Capture the cell that displays the provided text and extract its (X, Y) central coordinate. 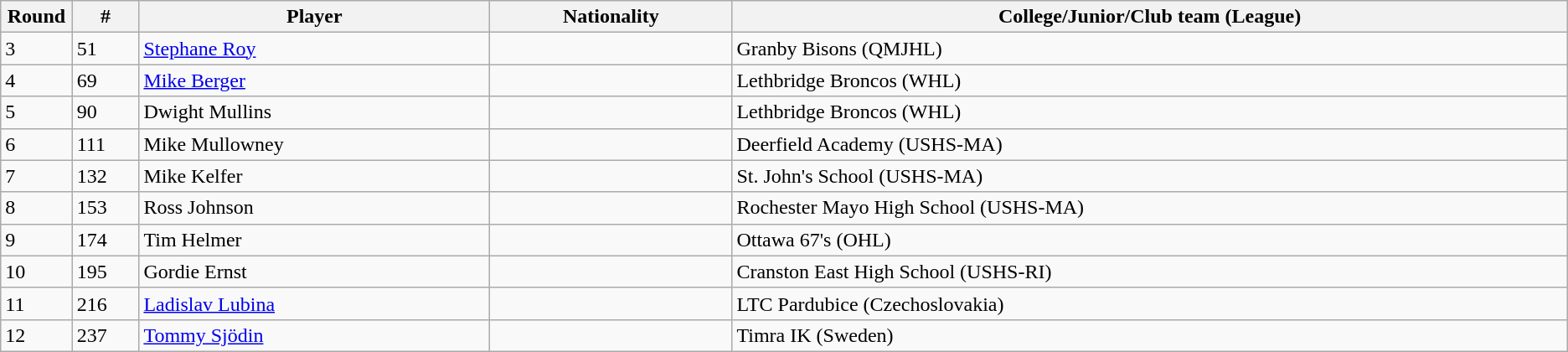
Mike Berger (315, 80)
Player (315, 17)
Cranston East High School (USHS-RI) (1149, 272)
Mike Mullowney (315, 144)
Round (37, 17)
8 (37, 208)
132 (106, 176)
5 (37, 112)
90 (106, 112)
Ladislav Lubina (315, 303)
9 (37, 240)
153 (106, 208)
3 (37, 49)
4 (37, 80)
69 (106, 80)
6 (37, 144)
Tim Helmer (315, 240)
11 (37, 303)
174 (106, 240)
Mike Kelfer (315, 176)
Tommy Sjödin (315, 335)
195 (106, 272)
Timra IK (Sweden) (1149, 335)
237 (106, 335)
111 (106, 144)
Ottawa 67's (OHL) (1149, 240)
LTC Pardubice (Czechoslovakia) (1149, 303)
St. John's School (USHS-MA) (1149, 176)
12 (37, 335)
Ross Johnson (315, 208)
# (106, 17)
Stephane Roy (315, 49)
Nationality (611, 17)
College/Junior/Club team (League) (1149, 17)
216 (106, 303)
Deerfield Academy (USHS-MA) (1149, 144)
10 (37, 272)
Gordie Ernst (315, 272)
Dwight Mullins (315, 112)
7 (37, 176)
51 (106, 49)
Rochester Mayo High School (USHS-MA) (1149, 208)
Granby Bisons (QMJHL) (1149, 49)
